Find where the given text appears and provide that cell's center as [X, Y] coordinate. 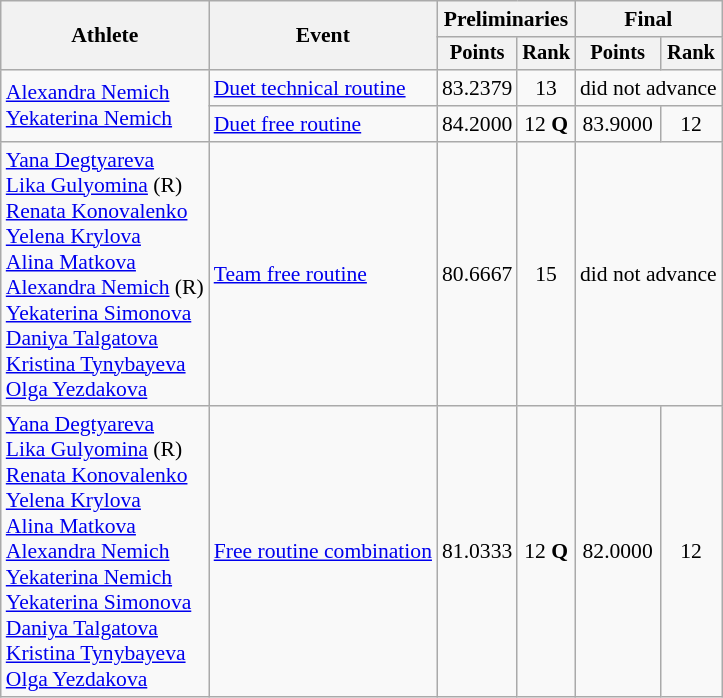
82.0000 [618, 552]
Preliminaries [506, 19]
Event [323, 36]
83.2379 [477, 88]
Duet free routine [323, 124]
15 [546, 274]
Athlete [105, 36]
Alexandra NemichYekaterina Nemich [105, 106]
Final [648, 19]
Duet technical routine [323, 88]
84.2000 [477, 124]
13 [546, 88]
83.9000 [618, 124]
81.0333 [477, 552]
80.6667 [477, 274]
Team free routine [323, 274]
Free routine combination [323, 552]
